For the text-containing cell, return its midpoint in [X, Y] coordinate format. 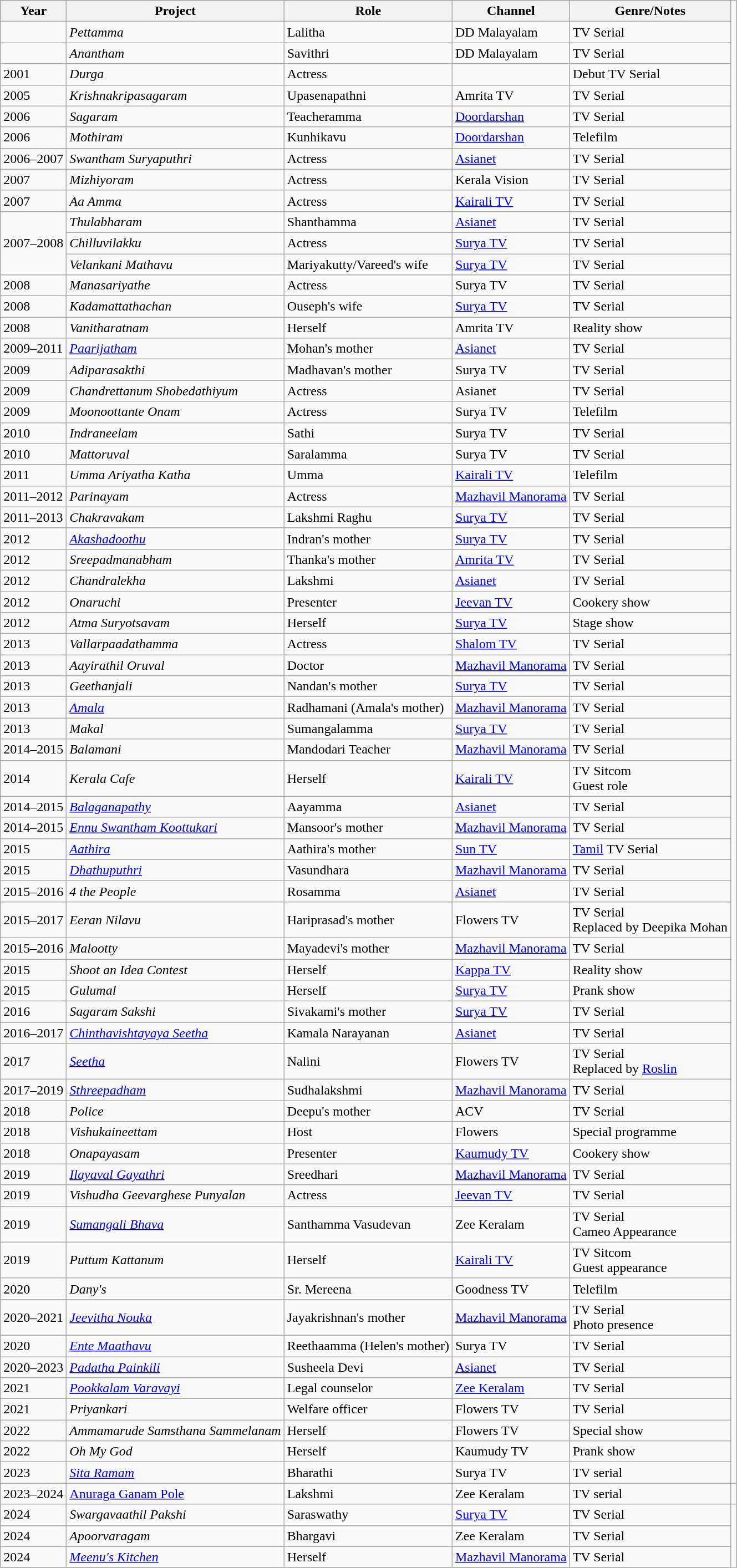
Teacheramma [368, 116]
Sumangali Bhava [175, 1224]
Lakshmi Raghu [368, 517]
Ammamarude Samsthana Sammelanam [175, 1430]
Rosamma [368, 891]
Thanka's mother [368, 559]
Chilluvilakku [175, 243]
Tamil TV Serial [650, 849]
Chakravakam [175, 517]
Thulabharam [175, 222]
2023 [33, 1473]
Upasenapathni [368, 95]
Eeran Nilavu [175, 919]
Madhavan's mother [368, 370]
Ennu Swantham Koottukari [175, 828]
Makal [175, 729]
2001 [33, 74]
ACV [511, 1111]
Welfare officer [368, 1409]
Chandrettanum Shobedathiyum [175, 391]
Sagaram [175, 116]
TV Serial Photo presence [650, 1317]
2011–2012 [33, 496]
Onaruchi [175, 602]
Nalini [368, 1061]
Priyankari [175, 1409]
Jayakrishnan's mother [368, 1317]
Indraneelam [175, 433]
Channel [511, 11]
2020–2021 [33, 1317]
Parinayam [175, 496]
Mansoor's mother [368, 828]
Police [175, 1111]
Moonoottante Onam [175, 412]
2006–2007 [33, 159]
Aayirathil Oruval [175, 665]
Shanthamma [368, 222]
Balaganapathy [175, 807]
2009–2011 [33, 349]
Geethanjali [175, 686]
Padatha Painkili [175, 1367]
Seetha [175, 1061]
Umma Ariyatha Katha [175, 475]
Mandodari Teacher [368, 750]
Saraswathy [368, 1515]
Mattoruval [175, 454]
Swantham Suryaputhri [175, 159]
Nandan's mother [368, 686]
TV SerialCameo Appearance [650, 1224]
Sreepadmanabham [175, 559]
Balamani [175, 750]
Mayadevi's mother [368, 948]
Shalom TV [511, 644]
TV Serial Replaced by Deepika Mohan [650, 919]
Host [368, 1132]
Mariyakutty/Vareed's wife [368, 264]
Ilayaval Gayathri [175, 1174]
Krishnakripasagaram [175, 95]
2023–2024 [33, 1494]
Deepu's mother [368, 1111]
Kadamattathachan [175, 307]
Pettamma [175, 32]
Manasariyathe [175, 286]
Special show [650, 1430]
Vanitharatnam [175, 328]
Sun TV [511, 849]
Aathira [175, 849]
Dhathuputhri [175, 870]
Vishukaineettam [175, 1132]
2017 [33, 1061]
Gulumal [175, 991]
Umma [368, 475]
Doctor [368, 665]
Genre/Notes [650, 11]
Sreedhari [368, 1174]
Sumangalamma [368, 729]
Reethaamma (Helen's mother) [368, 1346]
Anuraga Ganam Pole [175, 1494]
Goodness TV [511, 1289]
Chandralekha [175, 581]
Akashadoothu [175, 538]
Oh My God [175, 1452]
Hariprasad's mother [368, 919]
Santhamma Vasudevan [368, 1224]
2015–2017 [33, 919]
Apoorvaragam [175, 1536]
Chinthavishtayaya Seetha [175, 1033]
Debut TV Serial [650, 74]
Malootty [175, 948]
Atma Suryotsavam [175, 623]
Kamala Narayanan [368, 1033]
Sthreepadham [175, 1090]
Meenu's Kitchen [175, 1557]
Adiparasakthi [175, 370]
Indran's mother [368, 538]
Kunhikavu [368, 138]
2016 [33, 1012]
Bhargavi [368, 1536]
Sita Ramam [175, 1473]
Stage show [650, 623]
Lalitha [368, 32]
2020–2023 [33, 1367]
Pookkalam Varavayi [175, 1388]
Sivakami's mother [368, 1012]
Velankani Mathavu [175, 264]
2005 [33, 95]
Mizhiyoram [175, 180]
4 the People [175, 891]
Paarijatham [175, 349]
Vishudha Geevarghese Punyalan [175, 1195]
Sudhalakshmi [368, 1090]
2007–2008 [33, 243]
TV Serial Replaced by Roslin [650, 1061]
Kerala Cafe [175, 778]
2011 [33, 475]
Sagaram Sakshi [175, 1012]
Vasundhara [368, 870]
Bharathi [368, 1473]
Saralamma [368, 454]
Kappa TV [511, 970]
Flowers [511, 1132]
Jeevitha Nouka [175, 1317]
Mothiram [175, 138]
TV Sitcom Guest appearance [650, 1260]
Year [33, 11]
Sathi [368, 433]
Role [368, 11]
Amala [175, 707]
Legal counselor [368, 1388]
Aayamma [368, 807]
Aa Amma [175, 201]
Project [175, 11]
Swargavaathil Pakshi [175, 1515]
TV Sitcom Guest role [650, 778]
Savithri [368, 53]
Ouseph's wife [368, 307]
Susheela Devi [368, 1367]
Sr. Mereena [368, 1289]
Puttum Kattanum [175, 1260]
2011–2013 [33, 517]
2017–2019 [33, 1090]
2014 [33, 778]
Onapayasam [175, 1153]
Shoot an Idea Contest [175, 970]
Kerala Vision [511, 180]
Anantham [175, 53]
Ente Maathavu [175, 1346]
Mohan's mother [368, 349]
Special programme [650, 1132]
2016–2017 [33, 1033]
Aathira's mother [368, 849]
Vallarpaadathamma [175, 644]
Radhamani (Amala's mother) [368, 707]
Dany's [175, 1289]
Durga [175, 74]
